Pinpoint the cell where the given text exists, returning its (X, Y) midpoint coordinate. 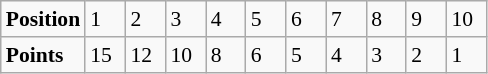
Points (43, 55)
9 (426, 19)
Position (43, 19)
15 (105, 55)
12 (145, 55)
7 (346, 19)
